Return [x, y] of the center of cell containing provided text 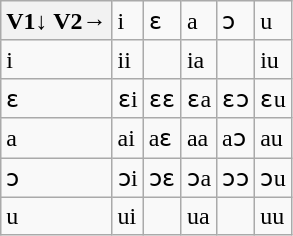
uu [274, 216]
ɛa [198, 98]
ia [198, 59]
aɛ [162, 138]
V1↓ V2→ [56, 21]
ɛi [128, 98]
ai [128, 138]
ɔɔ [236, 178]
au [274, 138]
ɛɔ [236, 98]
ɔu [274, 178]
aa [198, 138]
iu [274, 59]
ua [198, 216]
aɔ [236, 138]
ɔa [198, 178]
ɛɛ [162, 98]
ii [128, 59]
ɔi [128, 178]
ɔɛ [162, 178]
ɛu [274, 98]
ui [128, 216]
